For the text-containing cell, return its midpoint in (x, y) coordinate format. 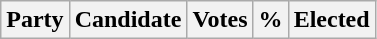
Candidate (128, 20)
Votes (220, 20)
Elected (332, 20)
Party (35, 20)
% (270, 20)
